Return the [X, Y] coordinate for the center point of the cell that contains the specified text.  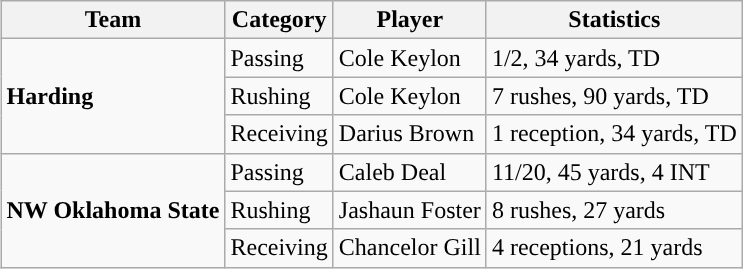
1 reception, 34 yards, TD [614, 134]
11/20, 45 yards, 4 INT [614, 172]
1/2, 34 yards, TD [614, 58]
Statistics [614, 20]
NW Oklahoma State [113, 210]
Jashaun Foster [410, 210]
Caleb Deal [410, 172]
8 rushes, 27 yards [614, 210]
Darius Brown [410, 134]
Harding [113, 96]
Team [113, 20]
Category [279, 20]
Player [410, 20]
4 receptions, 21 yards [614, 248]
Chancelor Gill [410, 248]
7 rushes, 90 yards, TD [614, 96]
